Capture the cell that displays the provided text and extract its [X, Y] central coordinate. 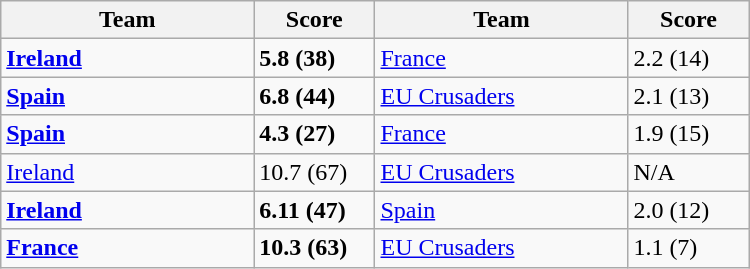
2.0 (12) [688, 210]
6.8 (44) [314, 96]
1.9 (15) [688, 134]
2.1 (13) [688, 96]
N/A [688, 172]
10.3 (63) [314, 248]
10.7 (67) [314, 172]
5.8 (38) [314, 58]
1.1 (7) [688, 248]
2.2 (14) [688, 58]
4.3 (27) [314, 134]
6.11 (47) [314, 210]
